Return the [x, y] coordinate for the center point of the cell that contains the specified text.  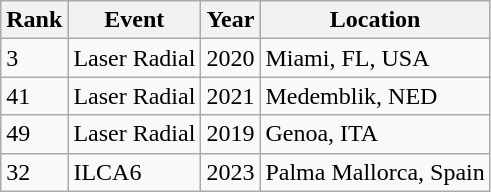
Event [134, 20]
2021 [230, 96]
2019 [230, 134]
Year [230, 20]
Rank [34, 20]
49 [34, 134]
3 [34, 58]
2023 [230, 172]
41 [34, 96]
Palma Mallorca, Spain [375, 172]
Miami, FL, USA [375, 58]
Medemblik, NED [375, 96]
2020 [230, 58]
32 [34, 172]
Location [375, 20]
ILCA6 [134, 172]
Genoa, ITA [375, 134]
